Extract the [x, y] coordinate from the center of the cell holding the provided text.  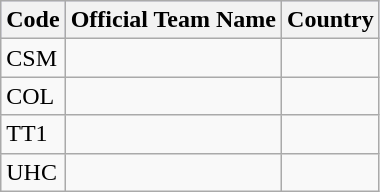
CSM [33, 58]
Official Team Name [173, 20]
TT1 [33, 134]
Code [33, 20]
COL [33, 96]
UHC [33, 172]
Country [331, 20]
